Capture the cell that displays the provided text and extract its [X, Y] central coordinate. 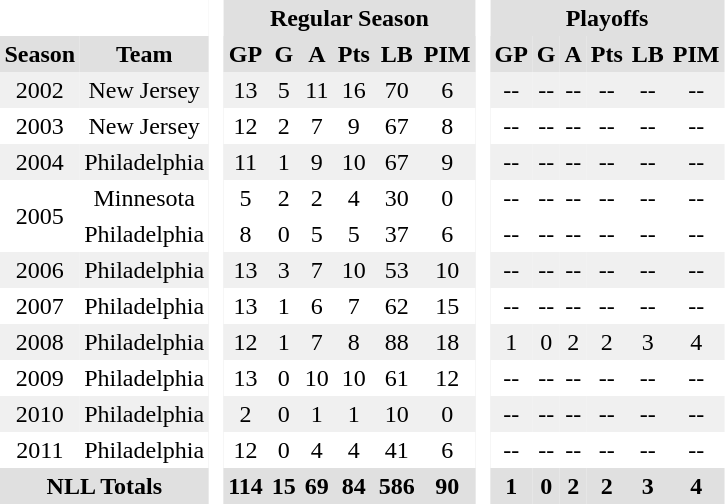
61 [396, 378]
70 [396, 90]
Minnesota [144, 198]
2004 [40, 162]
2010 [40, 414]
Regular Season [350, 18]
90 [447, 486]
2002 [40, 90]
53 [396, 270]
Season [40, 54]
Team [144, 54]
88 [396, 342]
69 [316, 486]
62 [396, 306]
2005 [40, 216]
30 [396, 198]
2008 [40, 342]
37 [396, 234]
114 [246, 486]
2003 [40, 126]
18 [447, 342]
586 [396, 486]
2007 [40, 306]
2006 [40, 270]
NLL Totals [104, 486]
Playoffs [607, 18]
16 [354, 90]
84 [354, 486]
2011 [40, 450]
2009 [40, 378]
41 [396, 450]
